Capture the cell that displays the provided text and extract its [X, Y] central coordinate. 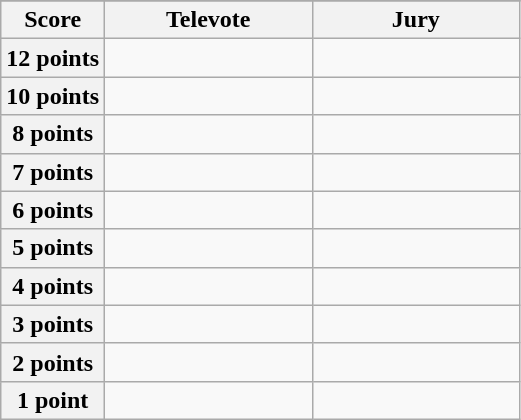
Televote [209, 20]
12 points [53, 58]
1 point [53, 400]
10 points [53, 96]
6 points [53, 210]
2 points [53, 362]
Jury [416, 20]
Score [53, 20]
3 points [53, 324]
7 points [53, 172]
5 points [53, 248]
8 points [53, 134]
4 points [53, 286]
